Extract the (X, Y) coordinate from the center of the cell holding the provided text.  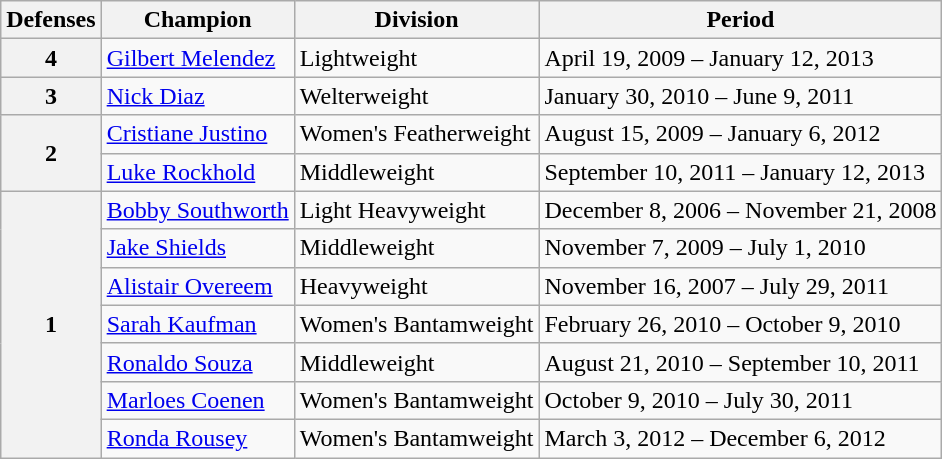
Ronaldo Souza (198, 362)
Champion (198, 20)
Bobby Southworth (198, 210)
3 (51, 96)
October 9, 2010 – July 30, 2011 (740, 400)
Ronda Rousey (198, 438)
January 30, 2010 – June 9, 2011 (740, 96)
Marloes Coenen (198, 400)
Lightweight (416, 58)
Welterweight (416, 96)
1 (51, 324)
Period (740, 20)
Luke Rockhold (198, 172)
August 21, 2010 – September 10, 2011 (740, 362)
Cristiane Justino (198, 134)
April 19, 2009 – January 12, 2013 (740, 58)
Gilbert Melendez (198, 58)
March 3, 2012 – December 6, 2012 (740, 438)
September 10, 2011 – January 12, 2013 (740, 172)
Light Heavyweight (416, 210)
Defenses (51, 20)
Sarah Kaufman (198, 324)
Alistair Overeem (198, 286)
November 7, 2009 – July 1, 2010 (740, 248)
4 (51, 58)
Nick Diaz (198, 96)
Women's Featherweight (416, 134)
Heavyweight (416, 286)
Division (416, 20)
December 8, 2006 – November 21, 2008 (740, 210)
February 26, 2010 – October 9, 2010 (740, 324)
November 16, 2007 – July 29, 2011 (740, 286)
2 (51, 153)
Jake Shields (198, 248)
August 15, 2009 – January 6, 2012 (740, 134)
